Search for the cell housing the specified text and yield its [X, Y] center coordinate. 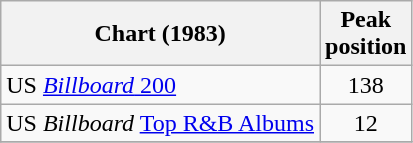
138 [366, 85]
Chart (1983) [160, 34]
12 [366, 123]
Peakposition [366, 34]
US Billboard Top R&B Albums [160, 123]
US Billboard 200 [160, 85]
